Provide the [x, y] coordinate of the cell's center where the given text is located.  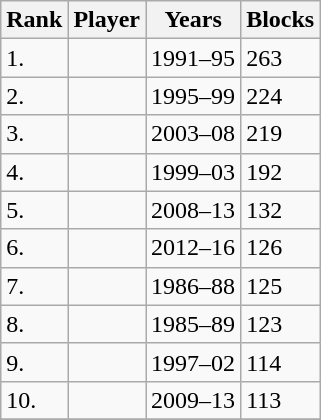
192 [280, 172]
1997–02 [194, 362]
3. [34, 134]
7. [34, 286]
6. [34, 248]
132 [280, 210]
263 [280, 58]
5. [34, 210]
1991–95 [194, 58]
224 [280, 96]
1985–89 [194, 324]
125 [280, 286]
114 [280, 362]
123 [280, 324]
Player [107, 20]
1986–88 [194, 286]
2009–13 [194, 400]
1. [34, 58]
2008–13 [194, 210]
4. [34, 172]
113 [280, 400]
2003–08 [194, 134]
2. [34, 96]
2012–16 [194, 248]
126 [280, 248]
9. [34, 362]
Years [194, 20]
1995–99 [194, 96]
Rank [34, 20]
Blocks [280, 20]
1999–03 [194, 172]
10. [34, 400]
219 [280, 134]
8. [34, 324]
